Output the (X, Y) coordinate of the center of the cell containing the given text.  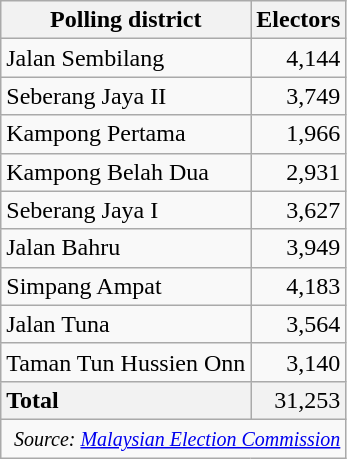
3,749 (298, 96)
4,183 (298, 286)
Kampong Pertama (126, 134)
2,931 (298, 172)
3,627 (298, 210)
3,949 (298, 248)
Jalan Bahru (126, 248)
Jalan Sembilang (126, 58)
3,564 (298, 324)
Total (126, 400)
4,144 (298, 58)
3,140 (298, 362)
Kampong Belah Dua (126, 172)
1,966 (298, 134)
Seberang Jaya II (126, 96)
Seberang Jaya I (126, 210)
Polling district (126, 20)
Source: Malaysian Election Commission (174, 438)
Taman Tun Hussien Onn (126, 362)
Simpang Ampat (126, 286)
31,253 (298, 400)
Electors (298, 20)
Jalan Tuna (126, 324)
